Return (x, y) of the center of cell containing provided text 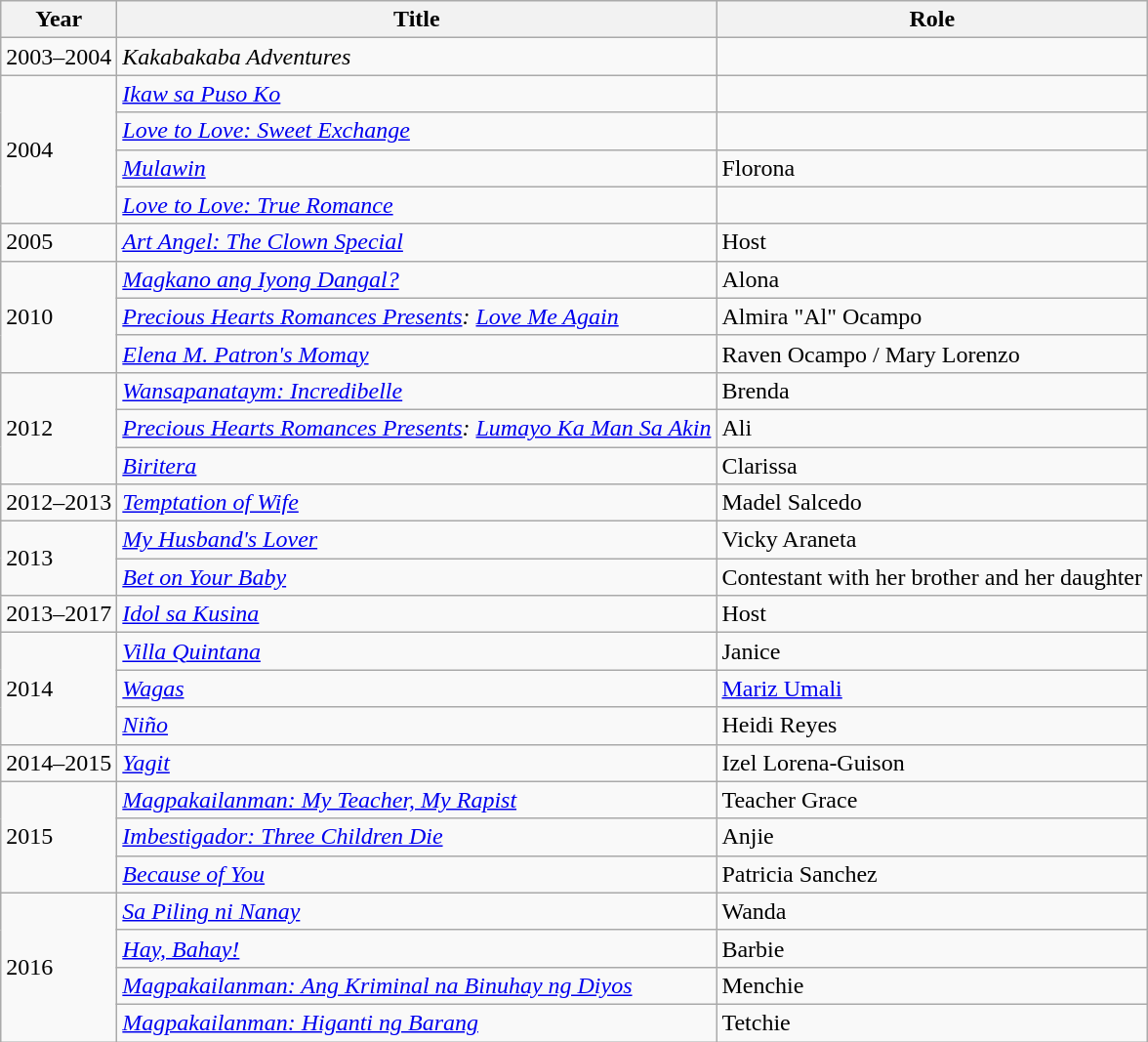
Role (932, 20)
Barbie (932, 948)
Vicky Araneta (932, 540)
Year (59, 20)
Villa Quintana (417, 651)
Niño (417, 726)
2013 (59, 559)
Art Angel: The Clown Special (417, 242)
Love to Love: True Romance (417, 205)
Temptation of Wife (417, 503)
Magpakailanman: Ang Kriminal na Binuhay ng Diyos (417, 985)
Florona (932, 168)
Madel Salcedo (932, 503)
Izel Lorena-Guison (932, 763)
Magkano ang Iyong Dangal? (417, 279)
Yagit (417, 763)
Precious Hearts Romances Presents: Lumayo Ka Man Sa Akin (417, 428)
Sa Piling ni Nanay (417, 911)
Mariz Umali (932, 688)
Wanda (932, 911)
Wagas (417, 688)
2014–2015 (59, 763)
Ikaw sa Puso Ko (417, 94)
Idol sa Kusina (417, 614)
Anjie (932, 837)
Heidi Reyes (932, 726)
Magpakailanman: My Teacher, My Rapist (417, 800)
2010 (59, 316)
Janice (932, 651)
2003–2004 (59, 57)
2016 (59, 967)
Ali (932, 428)
Tetchie (932, 1022)
Biritera (417, 466)
My Husband's Lover (417, 540)
2014 (59, 688)
Imbestigador: Three Children Die (417, 837)
Alona (932, 279)
2012–2013 (59, 503)
2013–2017 (59, 614)
Wansapanataym: Incredibelle (417, 391)
Brenda (932, 391)
Title (417, 20)
Kakabakaba Adventures (417, 57)
Precious Hearts Romances Presents: Love Me Again (417, 316)
2012 (59, 428)
2004 (59, 149)
Clarissa (932, 466)
Almira "Al" Ocampo (932, 316)
Bet on Your Baby (417, 577)
Patricia Sanchez (932, 874)
Hay, Bahay! (417, 948)
Menchie (932, 985)
Love to Love: Sweet Exchange (417, 131)
Because of You (417, 874)
Magpakailanman: Higanti ng Barang (417, 1022)
Mulawin (417, 168)
Contestant with her brother and her daughter (932, 577)
2005 (59, 242)
2015 (59, 837)
Teacher Grace (932, 800)
Raven Ocampo / Mary Lorenzo (932, 354)
Elena M. Patron's Momay (417, 354)
